Extract the [X, Y] coordinate from the center of the cell holding the provided text.  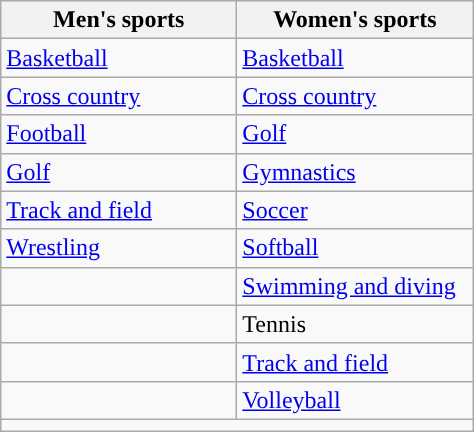
Soccer [355, 210]
Women's sports [355, 20]
Softball [355, 248]
Football [119, 134]
Wrestling [119, 248]
Swimming and diving [355, 286]
Gymnastics [355, 172]
Tennis [355, 324]
Men's sports [119, 20]
Volleyball [355, 400]
